Return [X, Y] of the center of cell containing provided text 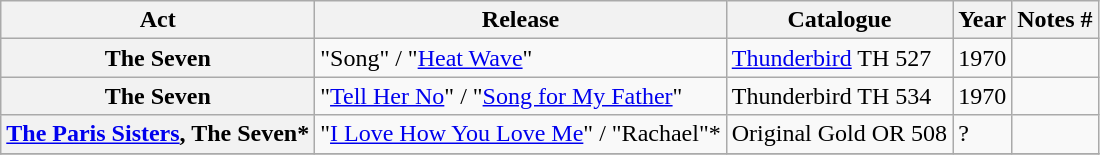
Notes # [1055, 20]
Year [982, 20]
Catalogue [839, 20]
"Song" / "Heat Wave" [521, 58]
Act [158, 20]
"Tell Her No" / "Song for My Father" [521, 96]
Original Gold OR 508 [839, 134]
Thunderbird TH 527 [839, 58]
? [982, 134]
Release [521, 20]
The Paris Sisters, The Seven* [158, 134]
Thunderbird TH 534 [839, 96]
"I Love How You Love Me" / "Rachael"* [521, 134]
